Pinpoint the cell where the given text exists, returning its (X, Y) midpoint coordinate. 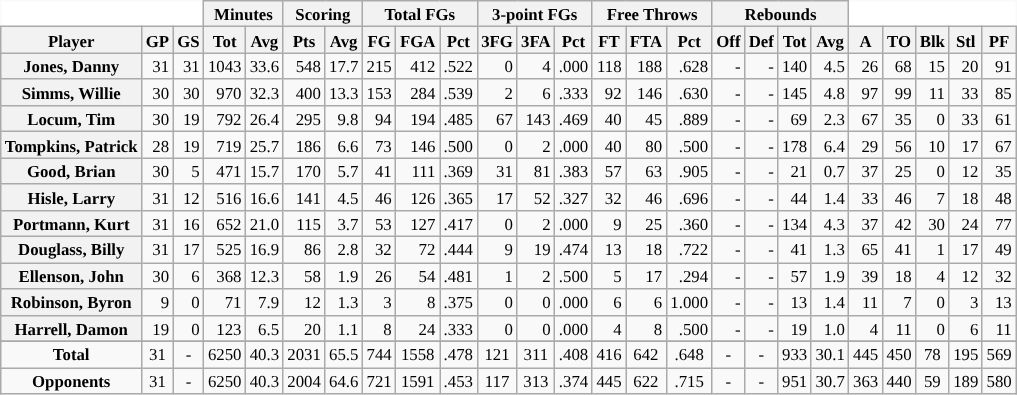
68 (898, 66)
117 (497, 381)
970 (225, 93)
284 (418, 93)
Def (762, 40)
15.7 (265, 171)
17.7 (344, 66)
7.9 (265, 302)
72 (418, 250)
5.7 (344, 171)
.485 (459, 119)
80 (646, 145)
178 (794, 145)
450 (898, 355)
81 (536, 171)
Rebounds (780, 14)
77 (998, 224)
12.3 (265, 276)
52 (536, 197)
PF (998, 40)
15 (932, 66)
69 (794, 119)
.648 (689, 355)
29 (866, 145)
.722 (689, 250)
215 (378, 66)
.522 (459, 66)
.365 (459, 197)
1591 (418, 381)
94 (378, 119)
61 (998, 119)
.905 (689, 171)
471 (225, 171)
3.7 (344, 224)
412 (418, 66)
13.3 (344, 93)
1.000 (689, 302)
188 (646, 66)
33.6 (265, 66)
744 (378, 355)
933 (794, 355)
A (866, 40)
170 (304, 171)
719 (225, 145)
16.6 (265, 197)
569 (998, 355)
363 (866, 381)
1.0 (830, 328)
92 (608, 93)
9.8 (344, 119)
2.3 (830, 119)
Stl (966, 40)
21 (794, 171)
295 (304, 119)
115 (304, 224)
516 (225, 197)
134 (794, 224)
145 (794, 93)
10 (932, 145)
Opponents (72, 381)
.444 (459, 250)
.630 (689, 93)
78 (932, 355)
FGA (418, 40)
6.4 (830, 145)
TO (898, 40)
.327 (574, 197)
48 (998, 197)
416 (608, 355)
59 (932, 381)
2.8 (344, 250)
42 (898, 224)
642 (646, 355)
194 (418, 119)
64.6 (344, 381)
16 (188, 224)
97 (866, 93)
.294 (689, 276)
.453 (459, 381)
63 (646, 171)
111 (418, 171)
21.0 (265, 224)
FG (378, 40)
54 (418, 276)
99 (898, 93)
25.7 (265, 145)
71 (225, 302)
30.1 (830, 355)
.408 (574, 355)
3-point FGs (534, 14)
3FG (497, 40)
73 (378, 145)
FT (608, 40)
141 (304, 197)
121 (497, 355)
Scoring (322, 14)
721 (378, 381)
85 (998, 93)
Robinson, Byron (72, 302)
Off (728, 40)
186 (304, 145)
44 (794, 197)
.889 (689, 119)
6.6 (344, 145)
2031 (304, 355)
Hisle, Larry (72, 197)
39 (866, 276)
4.8 (830, 93)
440 (898, 381)
6.5 (265, 328)
.369 (459, 171)
313 (536, 381)
118 (608, 66)
4.3 (830, 224)
Ellenson, John (72, 276)
.360 (689, 224)
Free Throws (652, 14)
Jones, Danny (72, 66)
.375 (459, 302)
86 (304, 250)
Blk (932, 40)
189 (966, 381)
GP (158, 40)
65.5 (344, 355)
53 (378, 224)
525 (225, 250)
.478 (459, 355)
28 (158, 145)
49 (998, 250)
548 (304, 66)
1.1 (344, 328)
140 (794, 66)
368 (225, 276)
30.7 (830, 381)
Locum, Tim (72, 119)
91 (998, 66)
622 (646, 381)
652 (225, 224)
.469 (574, 119)
Pts (304, 40)
26.4 (265, 119)
Good, Brian (72, 171)
.481 (459, 276)
143 (536, 119)
126 (418, 197)
Portmann, Kurt (72, 224)
Total (72, 355)
56 (898, 145)
Minutes (244, 14)
951 (794, 381)
Douglass, Billy (72, 250)
0.7 (830, 171)
1043 (225, 66)
580 (998, 381)
1558 (418, 355)
.539 (459, 93)
.696 (689, 197)
3FA (536, 40)
400 (304, 93)
Player (72, 40)
Simms, Willie (72, 93)
.383 (574, 171)
65 (866, 250)
.417 (459, 224)
792 (225, 119)
FTA (646, 40)
311 (536, 355)
.374 (574, 381)
153 (378, 93)
2004 (304, 381)
58 (304, 276)
GS (188, 40)
32.3 (265, 93)
.628 (689, 66)
195 (966, 355)
Total FGs (420, 14)
.474 (574, 250)
Tompkins, Patrick (72, 145)
.715 (689, 381)
16.9 (265, 250)
45 (646, 119)
127 (418, 224)
Harrell, Damon (72, 328)
123 (225, 328)
